For the text-containing cell, return its midpoint in (X, Y) coordinate format. 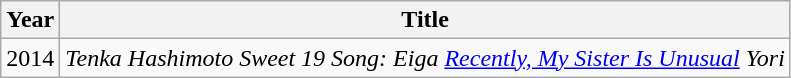
Tenka Hashimoto Sweet 19 Song: Eiga Recently, My Sister Is Unusual Yori (426, 58)
2014 (30, 58)
Year (30, 20)
Title (426, 20)
